Determine the [X, Y] coordinate at the center of the cell enclosing the given text.  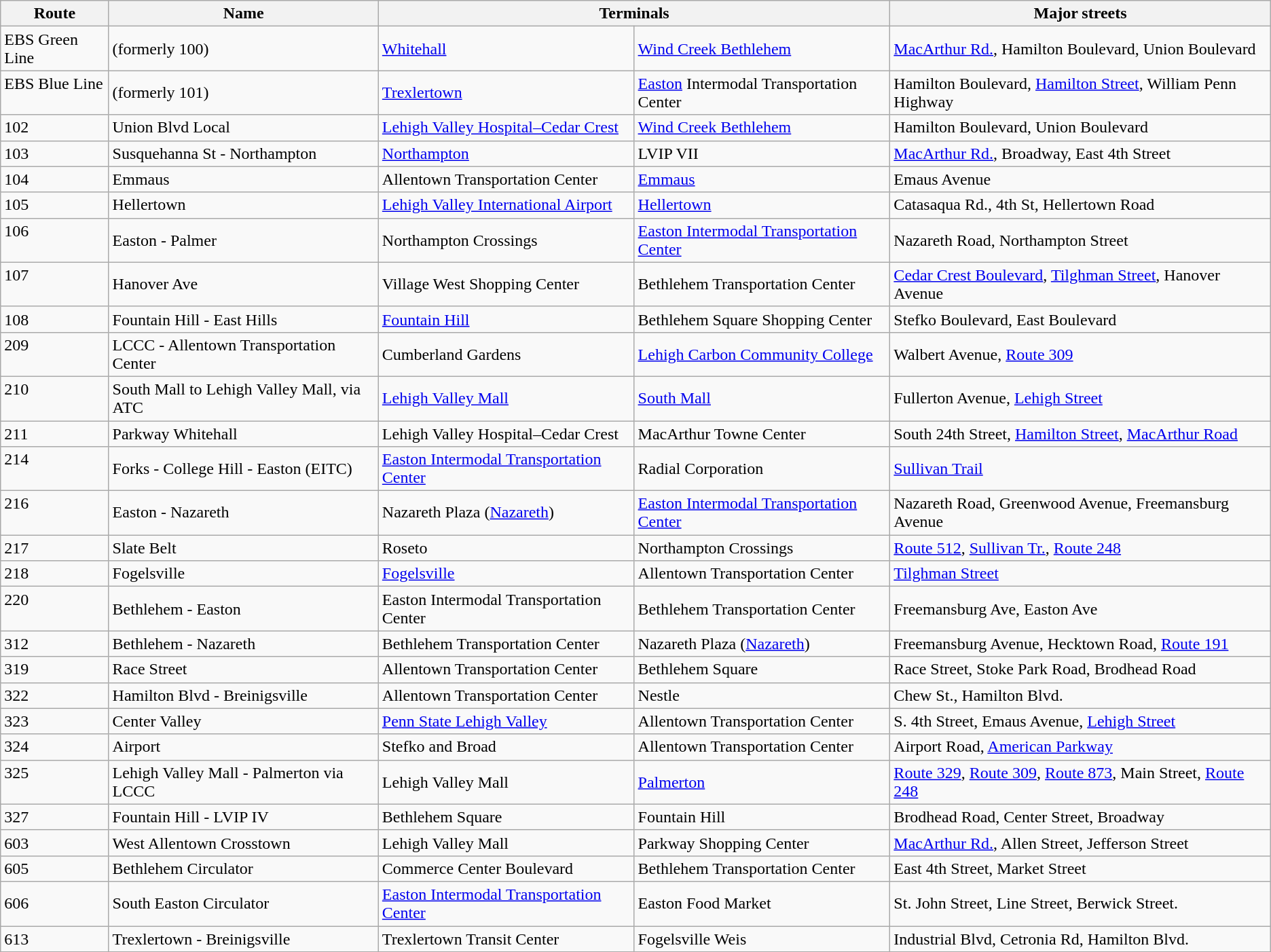
Freemansburg Avenue, Hecktown Road, Route 191 [1080, 644]
Fullerton Avenue, Lehigh Street [1080, 398]
Union Blvd Local [243, 128]
105 [54, 205]
Hamilton Boulevard, Union Boulevard [1080, 128]
Penn State Lehigh Valley [506, 721]
MacArthur Rd., Allen Street, Jefferson Street [1080, 843]
Bethlehem - Easton [243, 608]
Easton Food Market [762, 903]
LCCC - Allentown Transportation Center [243, 354]
West Allentown Crosstown [243, 843]
Brodhead Road, Center Street, Broadway [1080, 817]
Bethlehem Circulator [243, 868]
South Mall [762, 398]
Terminals [634, 14]
MacArthur Rd., Hamilton Boulevard, Union Boulevard [1080, 49]
Industrial Blvd, Cetronia Rd, Hamilton Blvd. [1080, 939]
Route 512, Sullivan Tr., Route 248 [1080, 548]
Race Street, Stoke Park Road, Brodhead Road [1080, 670]
Parkway Shopping Center [762, 843]
209 [54, 354]
106 [54, 240]
MacArthur Rd., Broadway, East 4th Street [1080, 153]
Stefko and Broad [506, 747]
(formerly 101) [243, 92]
Route [54, 14]
Hamilton Boulevard, Hamilton Street, William Penn Highway [1080, 92]
Freemansburg Ave, Easton Ave [1080, 608]
South Mall to Lehigh Valley Mall, via ATC [243, 398]
EBS Green Line [54, 49]
103 [54, 153]
Nazareth Road, Greenwood Avenue, Freemansburg Avenue [1080, 513]
Fountain Hill - LVIP IV [243, 817]
210 [54, 398]
Airport Road, American Parkway [1080, 747]
327 [54, 817]
322 [54, 695]
Cumberland Gardens [506, 354]
Slate Belt [243, 548]
104 [54, 179]
Walbert Avenue, Route 309 [1080, 354]
Emaus Avenue [1080, 179]
Stefko Boulevard, East Boulevard [1080, 319]
Route 329, Route 309, Route 873, Main Street, Route 248 [1080, 782]
Northampton [506, 153]
Trexlertown Transit Center [506, 939]
Lehigh Valley International Airport [506, 205]
South 24th Street, Hamilton Street, MacArthur Road [1080, 434]
Parkway Whitehall [243, 434]
Trexlertown - Breinigsville [243, 939]
Tilghman Street [1080, 574]
Fogelsville Weis [762, 939]
Hamilton Blvd - Breinigsville [243, 695]
Cedar Crest Boulevard, Tilghman Street, Hanover Avenue [1080, 284]
Forks - College Hill - Easton (EITC) [243, 469]
Easton - Nazareth [243, 513]
324 [54, 747]
220 [54, 608]
South Easton Circulator [243, 903]
Roseto [506, 548]
Fountain Hill - East Hills [243, 319]
107 [54, 284]
St. John Street, Line Street, Berwick Street. [1080, 903]
Bethlehem Square Shopping Center [762, 319]
Nazareth Road, Northampton Street [1080, 240]
323 [54, 721]
613 [54, 939]
Village West Shopping Center [506, 284]
Lehigh Valley Mall - Palmerton via LCCC [243, 782]
Center Valley [243, 721]
Nestle [762, 695]
MacArthur Towne Center [762, 434]
EBS Blue Line [54, 92]
Lehigh Carbon Community College [762, 354]
Sullivan Trail [1080, 469]
Catasaqua Rd., 4th St, Hellertown Road [1080, 205]
Easton - Palmer [243, 240]
603 [54, 843]
LVIP VII [762, 153]
Race Street [243, 670]
Name [243, 14]
102 [54, 128]
(formerly 100) [243, 49]
Hanover Ave [243, 284]
Major streets [1080, 14]
S. 4th Street, Emaus Avenue, Lehigh Street [1080, 721]
606 [54, 903]
Trexlertown [506, 92]
108 [54, 319]
218 [54, 574]
216 [54, 513]
Susquehanna St - Northampton [243, 153]
325 [54, 782]
Radial Corporation [762, 469]
312 [54, 644]
605 [54, 868]
Airport [243, 747]
319 [54, 670]
Bethlehem - Nazareth [243, 644]
Chew St., Hamilton Blvd. [1080, 695]
211 [54, 434]
217 [54, 548]
Commerce Center Boulevard [506, 868]
214 [54, 469]
Palmerton [762, 782]
Whitehall [506, 49]
East 4th Street, Market Street [1080, 868]
